Extract the [x, y] coordinate from the center of the cell holding the provided text.  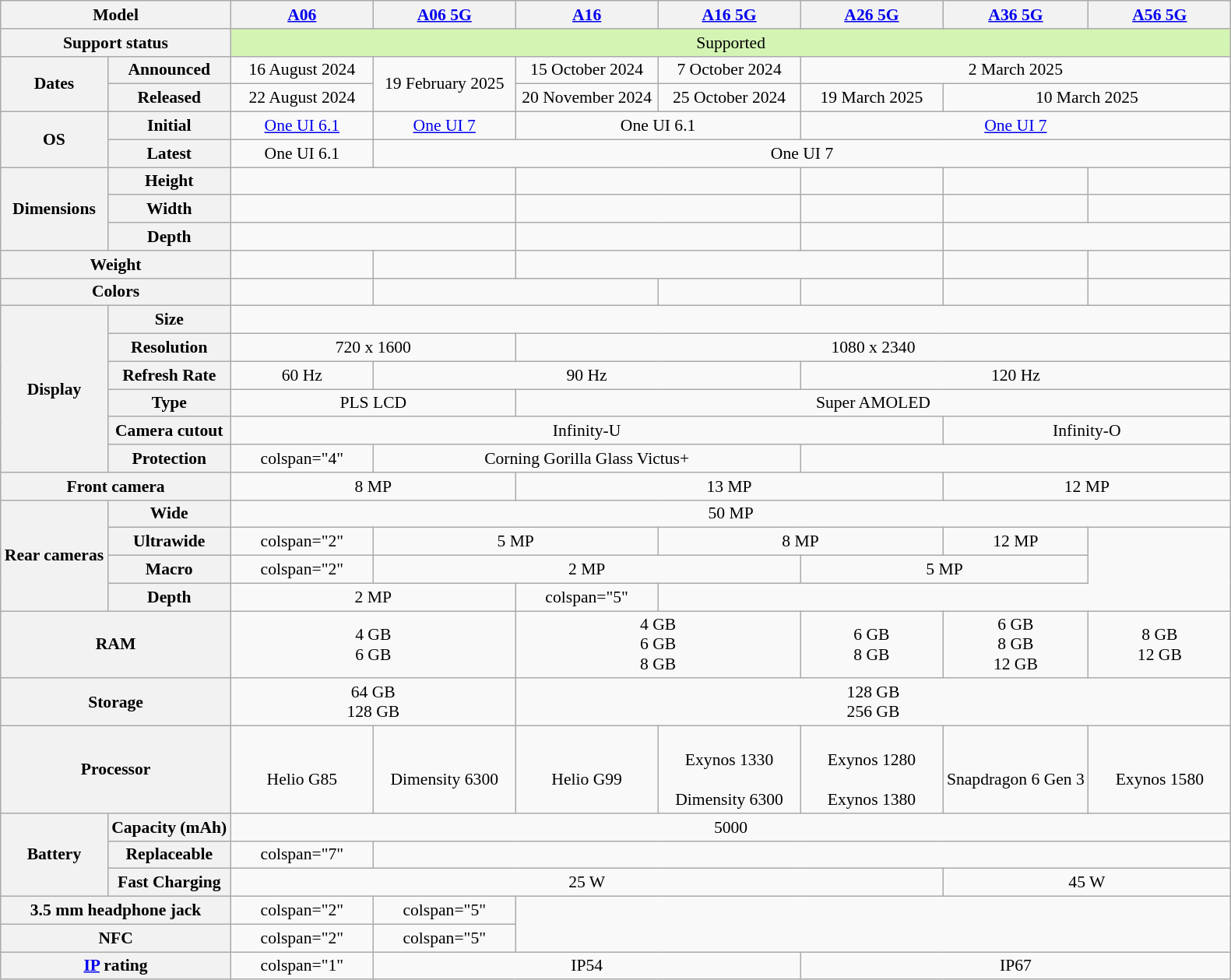
4 GB6 GB8 GB [658, 645]
Support status [116, 43]
5000 [730, 827]
Exynos 1280Exynos 1380 [872, 770]
Camera cutout [169, 431]
Dimensions [55, 209]
19 March 2025 [872, 98]
1080 x 2340 [874, 348]
Ultrawide [169, 542]
A16 5G [729, 15]
A56 5G [1160, 15]
8 GB12 GB [1160, 645]
22 August 2024 [302, 98]
A36 5G [1015, 15]
7 October 2024 [729, 70]
6 GB8 GB12 GB [1015, 645]
10 March 2025 [1087, 98]
Width [169, 209]
Released [169, 98]
Processor [116, 770]
25 October 2024 [729, 98]
A06 [302, 15]
Rear cameras [55, 555]
Infinity-U [587, 431]
Fast Charging [169, 883]
Model [116, 15]
Weight [116, 265]
Battery [55, 855]
colspan="4" [302, 458]
Macro [169, 570]
50 MP [730, 514]
Protection [169, 458]
Dates [55, 84]
64 GB128 GB [373, 702]
A26 5G [872, 15]
OS [55, 140]
Initial [169, 126]
Exynos 1580 [1160, 770]
Wide [169, 514]
Latest [169, 153]
25 W [587, 883]
Dimensity 6300 [444, 770]
720 x 1600 [373, 348]
6 GB8 GB [872, 645]
Storage [116, 702]
A16 [587, 15]
Display [55, 389]
RAM [116, 645]
19 February 2025 [444, 84]
45 W [1087, 883]
13 MP [729, 486]
90 Hz [587, 375]
Helio G85 [302, 770]
20 November 2024 [587, 98]
Replaceable [169, 855]
120 Hz [1015, 375]
IP rating [116, 966]
IP54 [587, 966]
colspan="7" [302, 855]
16 August 2024 [302, 70]
Size [169, 320]
PLS LCD [373, 403]
3.5 mm headphone jack [116, 911]
Refresh Rate [169, 375]
Announced [169, 70]
15 October 2024 [587, 70]
colspan="1" [302, 966]
4 GB6 GB [373, 645]
Helio G99 [587, 770]
60 Hz [302, 375]
Capacity (mAh) [169, 827]
NFC [116, 938]
Corning Gorilla Glass Victus+ [587, 458]
IP67 [1015, 966]
Height [169, 181]
2 March 2025 [1015, 70]
A06 5G [444, 15]
Snapdragon 6 Gen 3 [1015, 770]
Resolution [169, 348]
Super AMOLED [874, 403]
128 GB256 GB [874, 702]
Type [169, 403]
Infinity-O [1087, 431]
Colors [116, 292]
Front camera [116, 486]
Supported [730, 43]
Exynos 1330Dimensity 6300 [729, 770]
